Find where the given text appears and provide that cell's center as [X, Y] coordinate. 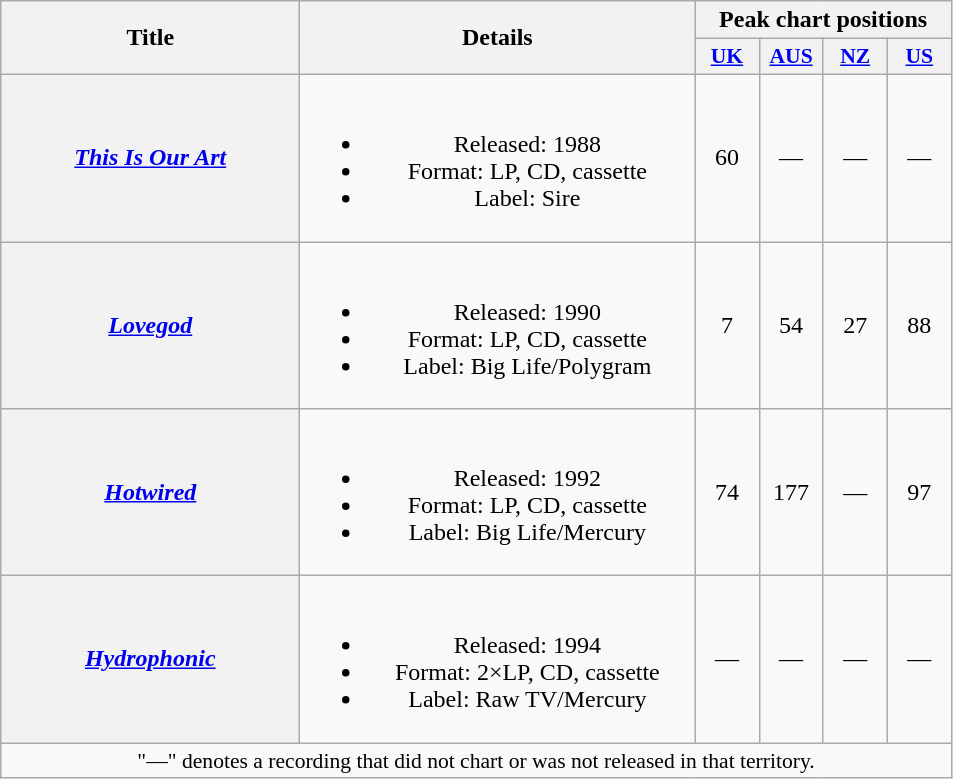
74 [727, 492]
"—" denotes a recording that did not chart or was not released in that territory. [476, 761]
Lovegod [150, 326]
Released: 1994Format: 2×LP, CD, cassetteLabel: Raw TV/Mercury [498, 660]
Released: 1992Format: LP, CD, cassetteLabel: Big Life/Mercury [498, 492]
Released: 1988Format: LP, CD, cassetteLabel: Sire [498, 158]
7 [727, 326]
Peak chart positions [823, 20]
88 [919, 326]
NZ [855, 57]
Title [150, 38]
27 [855, 326]
AUS [791, 57]
54 [791, 326]
US [919, 57]
Details [498, 38]
This Is Our Art [150, 158]
Hotwired [150, 492]
Released: 1990Format: LP, CD, cassetteLabel: Big Life/Polygram [498, 326]
177 [791, 492]
UK [727, 57]
Hydrophonic [150, 660]
97 [919, 492]
60 [727, 158]
